Capture the cell that displays the provided text and extract its [x, y] central coordinate. 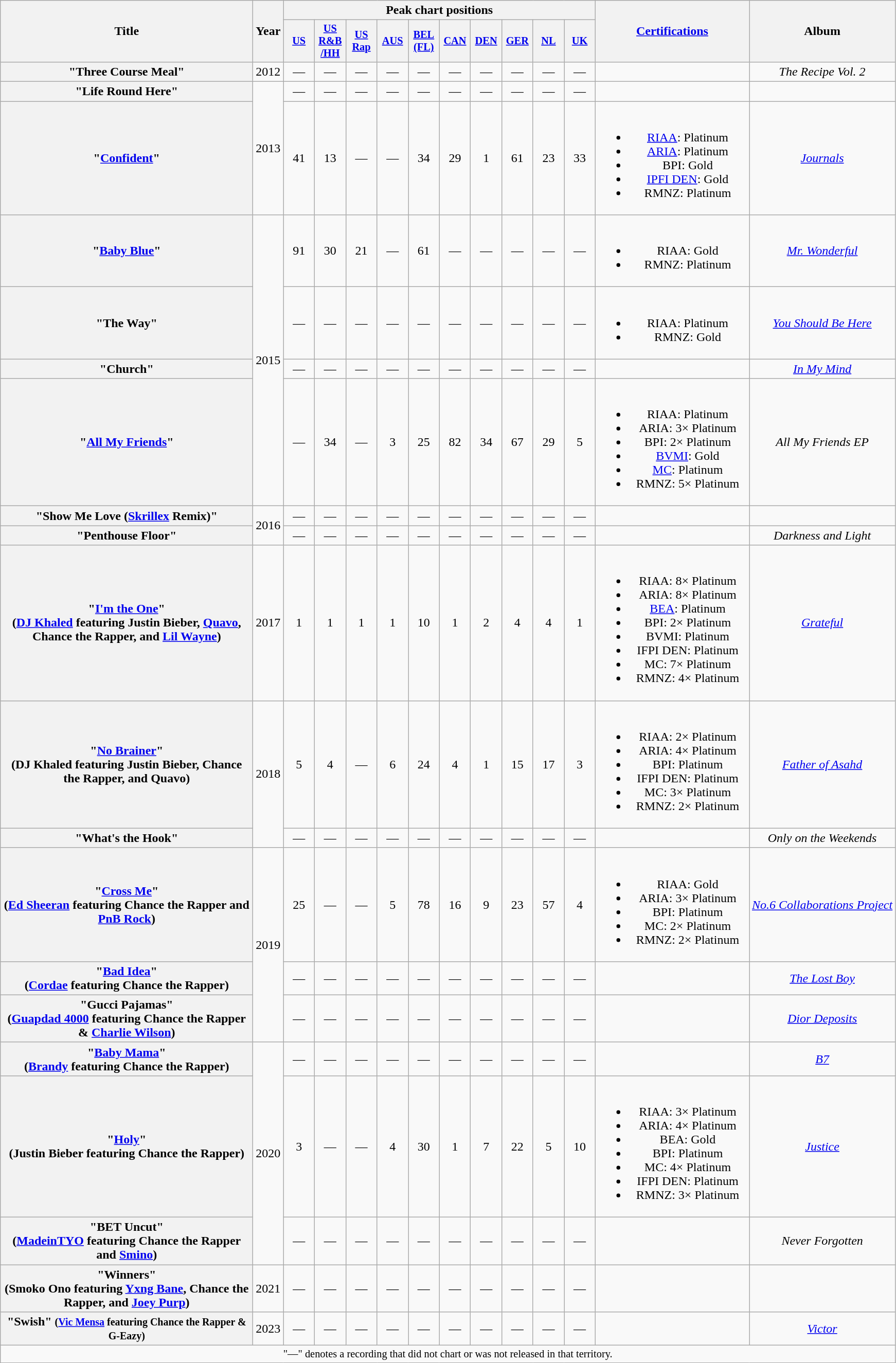
CAN [455, 41]
57 [548, 904]
"Three Course Meal" [127, 71]
13 [330, 158]
2 [487, 623]
"Baby Blue" [127, 251]
"Show Me Love (Skrillex Remix)" [127, 516]
"The Way" [127, 323]
2023 [268, 1329]
Only on the Weekends [822, 838]
2012 [268, 71]
"Confident" [127, 158]
RIAA: PlatinumARIA: PlatinumBPI: GoldIPFI DEN: GoldRMNZ: Platinum [672, 158]
91 [299, 251]
Journals [822, 158]
RIAA: GoldARIA: 3× PlatinumBPI: PlatinumMC: 2× PlatinumRMNZ: 2× Platinum [672, 904]
Year [268, 31]
78 [424, 904]
NL [548, 41]
RIAA: 8× PlatinumARIA: 8× PlatinumBEA: PlatinumBPI: 2× PlatinumBVMI: PlatinumIFPI DEN: PlatinumMC: 7× PlatinumRMNZ: 4× Platinum [672, 623]
"—" denotes a recording that did not chart or was not released in that territory. [448, 1354]
2015 [268, 361]
All My Friends EP [822, 442]
Never Forgotten [822, 1241]
"BET Uncut"(MadeinTYO featuring Chance the Rapper and Smino) [127, 1241]
6 [393, 764]
2021 [268, 1288]
24 [424, 764]
"Penthouse Floor" [127, 535]
Grateful [822, 623]
"Cross Me"(Ed Sheeran featuring Chance the Rapper and PnB Rock) [127, 904]
41 [299, 158]
Father of Asahd [822, 764]
Mr. Wonderful [822, 251]
Dior Deposits [822, 1018]
33 [580, 158]
82 [455, 442]
"Life Round Here" [127, 92]
2016 [268, 526]
Title [127, 31]
Darkness and Light [822, 535]
The Lost Boy [822, 978]
"Winners" (Smoko Ono featuring Yxng Bane, Chance the Rapper, and Joey Purp) [127, 1288]
Victor [822, 1329]
DEN [487, 41]
15 [517, 764]
USR&B/HH [330, 41]
"All My Friends" [127, 442]
US [299, 41]
"Swish" (Vic Mensa featuring Chance the Rapper & G-Eazy) [127, 1329]
"What's the Hook" [127, 838]
2017 [268, 623]
Justice [822, 1146]
RIAA: 2× PlatinumARIA: 4× PlatinumBPI: PlatinumIFPI DEN: PlatinumMC: 3× PlatinumRMNZ: 2× Platinum [672, 764]
GER [517, 41]
2018 [268, 774]
BEL (FL) [424, 41]
RIAA: 3× PlatinumARIA: 4× PlatinumBEA: GoldBPI: PlatinumMC: 4× PlatinumIFPI DEN: PlatinumRMNZ: 3× Platinum [672, 1146]
"I'm the One"(DJ Khaled featuring Justin Bieber, Quavo, Chance the Rapper, and Lil Wayne) [127, 623]
"No Brainer"(DJ Khaled featuring Justin Bieber, Chance the Rapper, and Quavo) [127, 764]
No.6 Collaborations Project [822, 904]
"Gucci Pajamas"(Guapdad 4000 featuring Chance the Rapper & Charlie Wilson) [127, 1018]
Peak chart positions [439, 10]
2019 [268, 945]
"Holy"(Justin Bieber featuring Chance the Rapper) [127, 1146]
21 [361, 251]
Album [822, 31]
2013 [268, 148]
9 [487, 904]
RIAA: PlatinumRMNZ: Gold [672, 323]
RIAA: GoldRMNZ: Platinum [672, 251]
22 [517, 1146]
Certifications [672, 31]
USRap [361, 41]
You Should Be Here [822, 323]
"Church" [127, 369]
7 [487, 1146]
B7 [822, 1059]
In My Mind [822, 369]
AUS [393, 41]
The Recipe Vol. 2 [822, 71]
2020 [268, 1153]
67 [517, 442]
17 [548, 764]
RIAA: PlatinumARIA: 3× PlatinumBPI: 2× PlatinumBVMI: GoldMC: PlatinumRMNZ: 5× Platinum [672, 442]
"Baby Mama"(Brandy featuring Chance the Rapper) [127, 1059]
UK [580, 41]
16 [455, 904]
"Bad Idea"(Cordae featuring Chance the Rapper) [127, 978]
